Return the (x, y) coordinate for the center point of the cell that contains the specified text.  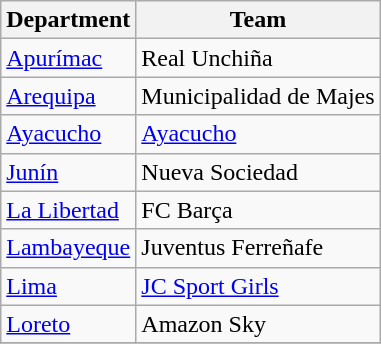
JC Sport Girls (258, 286)
Municipalidad de Majes (258, 96)
Lima (68, 286)
Nueva Sociedad (258, 172)
Arequipa (68, 96)
La Libertad (68, 210)
Real Unchiña (258, 58)
Junín (68, 172)
Loreto (68, 324)
Lambayeque (68, 248)
Juventus Ferreñafe (258, 248)
Department (68, 20)
Amazon Sky (258, 324)
FC Barça (258, 210)
Team (258, 20)
Apurímac (68, 58)
